Find where the given text appears and provide that cell's center as (x, y) coordinate. 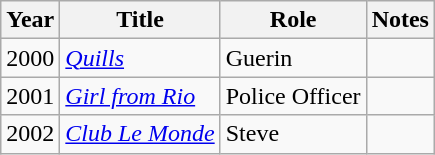
Steve (293, 134)
Title (140, 20)
Year (30, 20)
Guerin (293, 58)
Role (293, 20)
2001 (30, 96)
2000 (30, 58)
Notes (400, 20)
Police Officer (293, 96)
Quills (140, 58)
Club Le Monde (140, 134)
2002 (30, 134)
Girl from Rio (140, 96)
